Scan for the cell matching the given text and deliver its (x, y) coordinate at center. 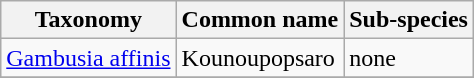
Sub-species (409, 20)
Common name (260, 20)
Kounoupopsaro (260, 58)
none (409, 58)
Taxonomy (88, 20)
Gambusia affinis (88, 58)
